Detect which cell encompasses the target text, then output its (X, Y) center coordinate. 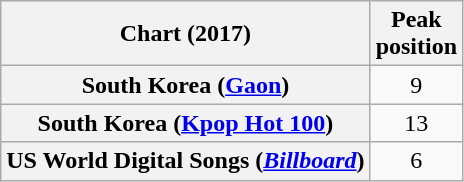
13 (416, 123)
6 (416, 161)
South Korea (Gaon) (186, 85)
Chart (2017) (186, 34)
US World Digital Songs (Billboard) (186, 161)
9 (416, 85)
Peak position (416, 34)
South Korea (Kpop Hot 100) (186, 123)
